Extract the (x, y) coordinate from the center of the cell holding the provided text.  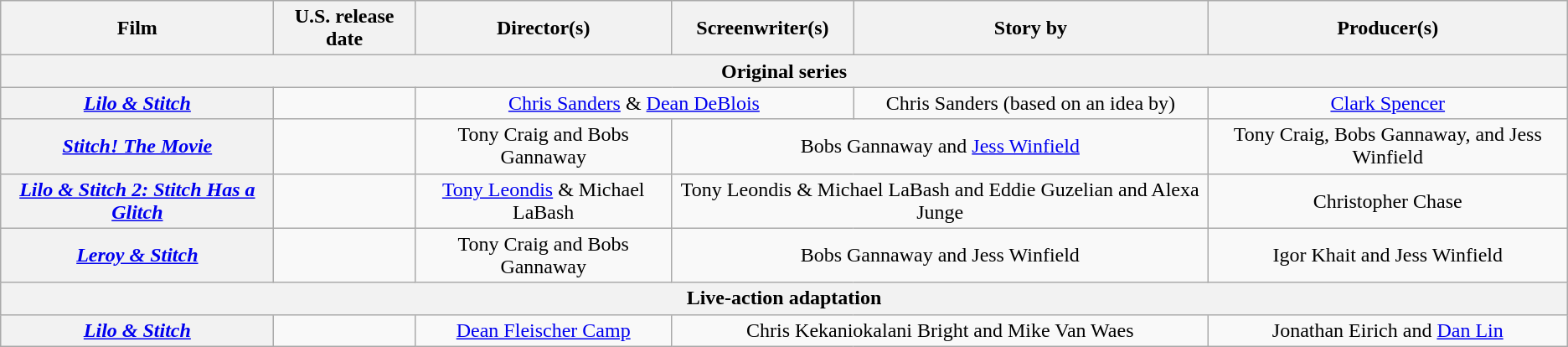
Jonathan Eirich and Dan Lin (1387, 330)
Original series (784, 71)
Stitch! The Movie (137, 146)
Igor Khait and Jess Winfield (1387, 255)
Chris Sanders & Dean DeBlois (633, 103)
Director(s) (543, 28)
Story by (1031, 28)
Live-action adaptation (784, 298)
Lilo & Stitch 2: Stitch Has a Glitch (137, 201)
Tony Craig, Bobs Gannaway, and Jess Winfield (1387, 146)
Producer(s) (1387, 28)
Christopher Chase (1387, 201)
Dean Fleischer Camp (543, 330)
Tony Leondis & Michael LaBash and Eddie Guzelian and Alexa Junge (940, 201)
U.S. release date (344, 28)
Tony Leondis & Michael LaBash (543, 201)
Leroy & Stitch (137, 255)
Chris Sanders (based on an idea by) (1031, 103)
Chris Kekaniokalani Bright and Mike Van Waes (940, 330)
Screenwriter(s) (762, 28)
Clark Spencer (1387, 103)
Film (137, 28)
